From the cell containing the given text, extract its center point as [X, Y] coordinate. 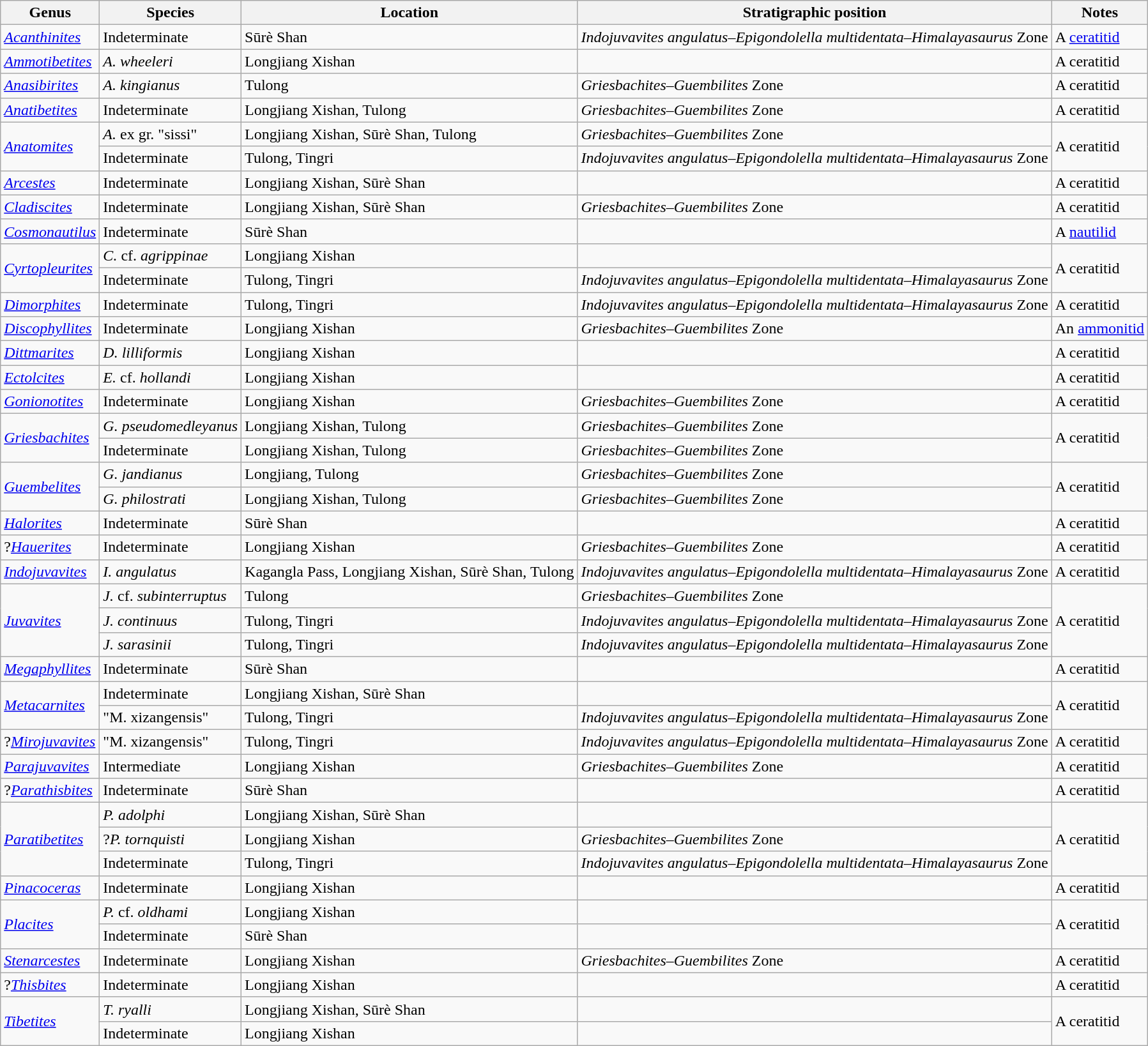
Indojuvavites [50, 572]
J. sarasinii [171, 644]
Guembelites [50, 487]
Griesbachites [50, 438]
Dimorphites [50, 305]
Gonionotites [50, 402]
Halorites [50, 523]
Anasibirites [50, 86]
Dittmarites [50, 353]
Longjiang, Tulong [409, 474]
Arcestes [50, 183]
Stratigraphic position [815, 13]
?P. tornquisti [171, 839]
Parajuvavites [50, 766]
?Hauerites [50, 547]
C. cf. agrippinae [171, 255]
I. angulatus [171, 572]
Ammotibetites [50, 61]
Cladiscites [50, 207]
A nautilid [1099, 231]
?Thisbites [50, 985]
Longjiang Xishan, Sūrè Shan, Tulong [409, 134]
T. ryalli [171, 1009]
E. cf. hollandi [171, 377]
An ammonitid [1099, 329]
Tibetites [50, 1021]
G. jandianus [171, 474]
Stenarcestes [50, 960]
Juvavites [50, 620]
Placites [50, 924]
Species [171, 13]
Anatibetites [50, 110]
J. cf. subinterruptus [171, 596]
J. continuus [171, 620]
?Parathisbites [50, 791]
Ectolcites [50, 377]
Anatomites [50, 146]
Kagangla Pass, Longjiang Xishan, Sūrè Shan, Tulong [409, 572]
Megaphyllites [50, 669]
D. lilliformis [171, 353]
Intermediate [171, 766]
P. cf. oldhami [171, 912]
G. philostrati [171, 499]
Pinacoceras [50, 888]
P. adolphi [171, 815]
G. pseudomedleyanus [171, 426]
Genus [50, 13]
Cyrtopleurites [50, 268]
Cosmonautilus [50, 231]
A. ex gr. "sissi" [171, 134]
Notes [1099, 13]
Discophyllites [50, 329]
A. wheeleri [171, 61]
Metacarnites [50, 705]
?Mirojuvavites [50, 742]
Location [409, 13]
A. kingianus [171, 86]
Paratibetites [50, 839]
Acanthinites [50, 37]
